For the text-containing cell, return its midpoint in [X, Y] coordinate format. 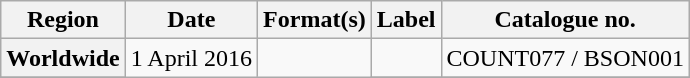
Format(s) [315, 20]
Worldwide [63, 58]
Date [191, 20]
COUNT077 / BSON001 [565, 58]
Catalogue no. [565, 20]
Region [63, 20]
1 April 2016 [191, 58]
Label [406, 20]
